Locate the cell with the specified text and output its (x, y) center coordinate. 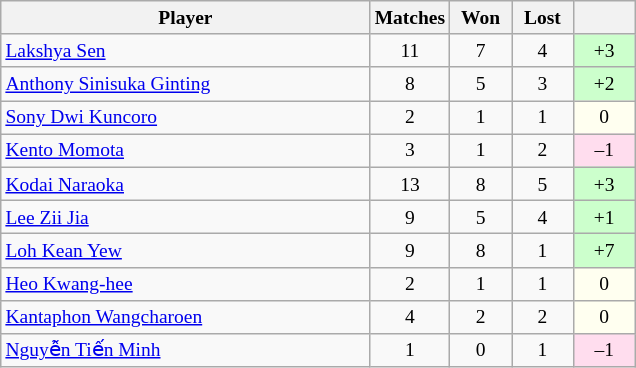
Lost (543, 18)
+7 (604, 250)
Won (481, 18)
Player (186, 18)
Anthony Sinisuka Ginting (186, 84)
7 (481, 50)
Matches (410, 18)
Heo Kwang-hee (186, 284)
Sony Dwi Kuncoro (186, 118)
+1 (604, 216)
13 (410, 184)
+2 (604, 84)
11 (410, 50)
Kodai Naraoka (186, 184)
Loh Kean Yew (186, 250)
Nguyễn Tiến Minh (186, 350)
Lee Zii Jia (186, 216)
Kento Momota (186, 150)
Kantaphon Wangcharoen (186, 316)
Lakshya Sen (186, 50)
